Return (x, y) of the center of cell containing provided text 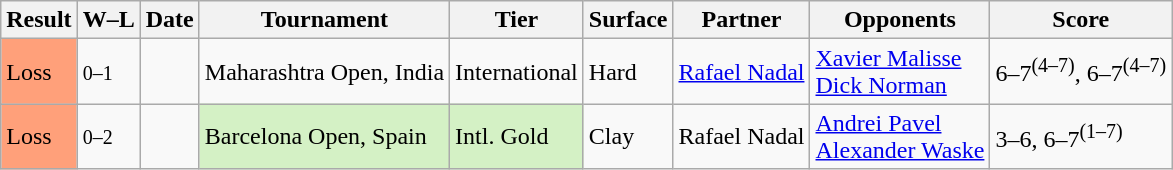
Tournament (324, 20)
Tier (517, 20)
Intl. Gold (517, 136)
Score (1081, 20)
3–6, 6–7(1–7) (1081, 136)
Clay (628, 136)
W–L (108, 20)
International (517, 72)
Partner (742, 20)
Maharashtra Open, India (324, 72)
Date (170, 20)
0–1 (108, 72)
Hard (628, 72)
Surface (628, 20)
6–7(4–7), 6–7(4–7) (1081, 72)
Barcelona Open, Spain (324, 136)
Result (39, 20)
Xavier Malisse Dick Norman (900, 72)
Andrei Pavel Alexander Waske (900, 136)
Opponents (900, 20)
0–2 (108, 136)
